Find where the given text appears and provide that cell's center as (x, y) coordinate. 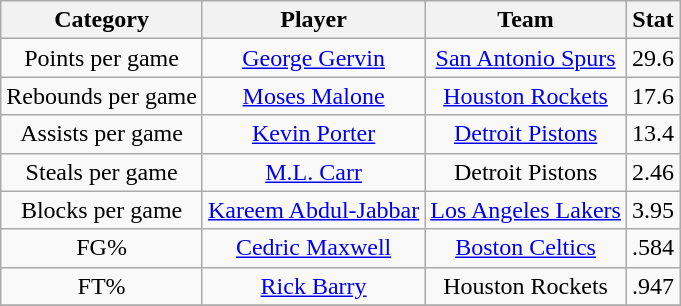
Kareem Abdul-Jabbar (313, 210)
George Gervin (313, 58)
Rebounds per game (102, 96)
17.6 (652, 96)
Points per game (102, 58)
29.6 (652, 58)
Los Angeles Lakers (526, 210)
Stat (652, 20)
FT% (102, 286)
2.46 (652, 172)
FG% (102, 248)
Moses Malone (313, 96)
Cedric Maxwell (313, 248)
Team (526, 20)
3.95 (652, 210)
Kevin Porter (313, 134)
Blocks per game (102, 210)
Assists per game (102, 134)
.584 (652, 248)
.947 (652, 286)
Boston Celtics (526, 248)
M.L. Carr (313, 172)
13.4 (652, 134)
Steals per game (102, 172)
Rick Barry (313, 286)
Player (313, 20)
Category (102, 20)
San Antonio Spurs (526, 58)
